Extract the [x, y] coordinate from the center of the cell holding the provided text.  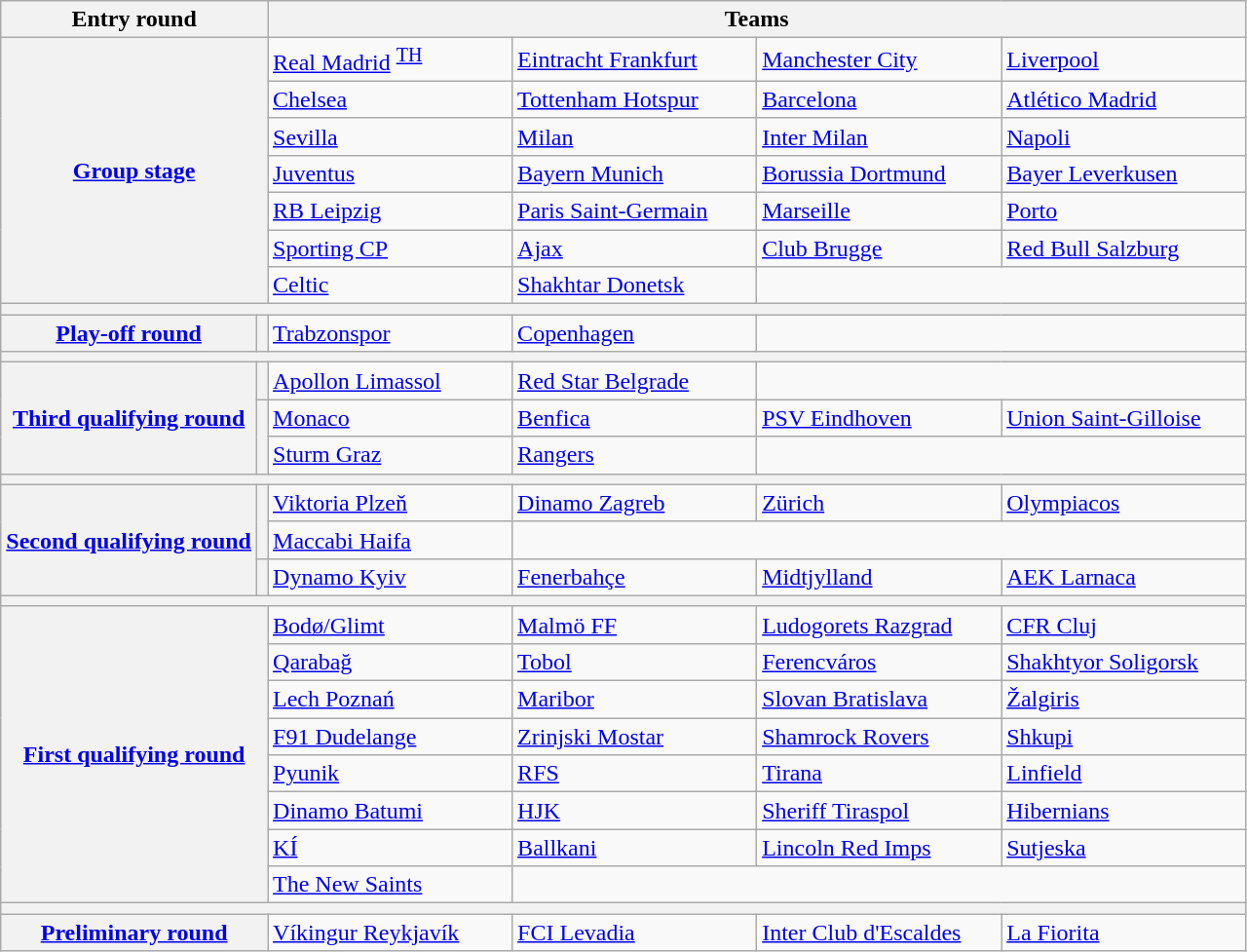
Ludogorets Razgrad [879, 625]
Red Bull Salzburg [1124, 248]
Shkupi [1124, 737]
Maccabi Haifa [390, 540]
CFR Cluj [1124, 625]
AEK Larnaca [1124, 577]
Midtjylland [879, 577]
Atlético Madrid [1124, 99]
FCI Levadia [635, 933]
Dinamo Batumi [390, 811]
Tobol [635, 662]
Real Madrid TH [390, 60]
Entry round [134, 19]
Tottenham Hotspur [635, 99]
The New Saints [390, 885]
Viktoria Plzeň [390, 503]
Celtic [390, 286]
Club Brugge [879, 248]
Pyunik [390, 774]
Maribor [635, 700]
Ferencváros [879, 662]
Liverpool [1124, 60]
Lech Poznań [390, 700]
Chelsea [390, 99]
Paris Saint-Germain [635, 211]
Barcelona [879, 99]
Sporting CP [390, 248]
Zrinjski Mostar [635, 737]
Second qualifying round [129, 540]
Juventus [390, 173]
HJK [635, 811]
Dynamo Kyiv [390, 577]
Sutjeska [1124, 848]
Ajax [635, 248]
Víkingur Reykjavík [390, 933]
RB Leipzig [390, 211]
Shakhtar Donetsk [635, 286]
KÍ [390, 848]
Preliminary round [134, 933]
Bodø/Glimt [390, 625]
Porto [1124, 211]
Malmö FF [635, 625]
Linfield [1124, 774]
Zürich [879, 503]
Inter Club d'Escaldes [879, 933]
Sturm Graz [390, 455]
Tirana [879, 774]
Apollon Limassol [390, 381]
Ballkani [635, 848]
Bayer Leverkusen [1124, 173]
Dinamo Zagreb [635, 503]
Copenhagen [635, 333]
Sheriff Tiraspol [879, 811]
Group stage [134, 171]
Bayern Munich [635, 173]
Borussia Dortmund [879, 173]
Milan [635, 136]
RFS [635, 774]
La Fiorita [1124, 933]
Olympiacos [1124, 503]
Marseille [879, 211]
Monaco [390, 418]
Teams [757, 19]
Eintracht Frankfurt [635, 60]
Benfica [635, 418]
Play-off round [129, 333]
PSV Eindhoven [879, 418]
Inter Milan [879, 136]
Manchester City [879, 60]
Sevilla [390, 136]
F91 Dudelange [390, 737]
Fenerbahçe [635, 577]
Shakhtyor Soligorsk [1124, 662]
Union Saint-Gilloise [1124, 418]
Napoli [1124, 136]
Trabzonspor [390, 333]
Third qualifying round [129, 418]
First qualifying round [134, 754]
Red Star Belgrade [635, 381]
Žalgiris [1124, 700]
Qarabağ [390, 662]
Rangers [635, 455]
Shamrock Rovers [879, 737]
Slovan Bratislava [879, 700]
Hibernians [1124, 811]
Lincoln Red Imps [879, 848]
